Extract the [X, Y] coordinate from the center of the cell holding the provided text.  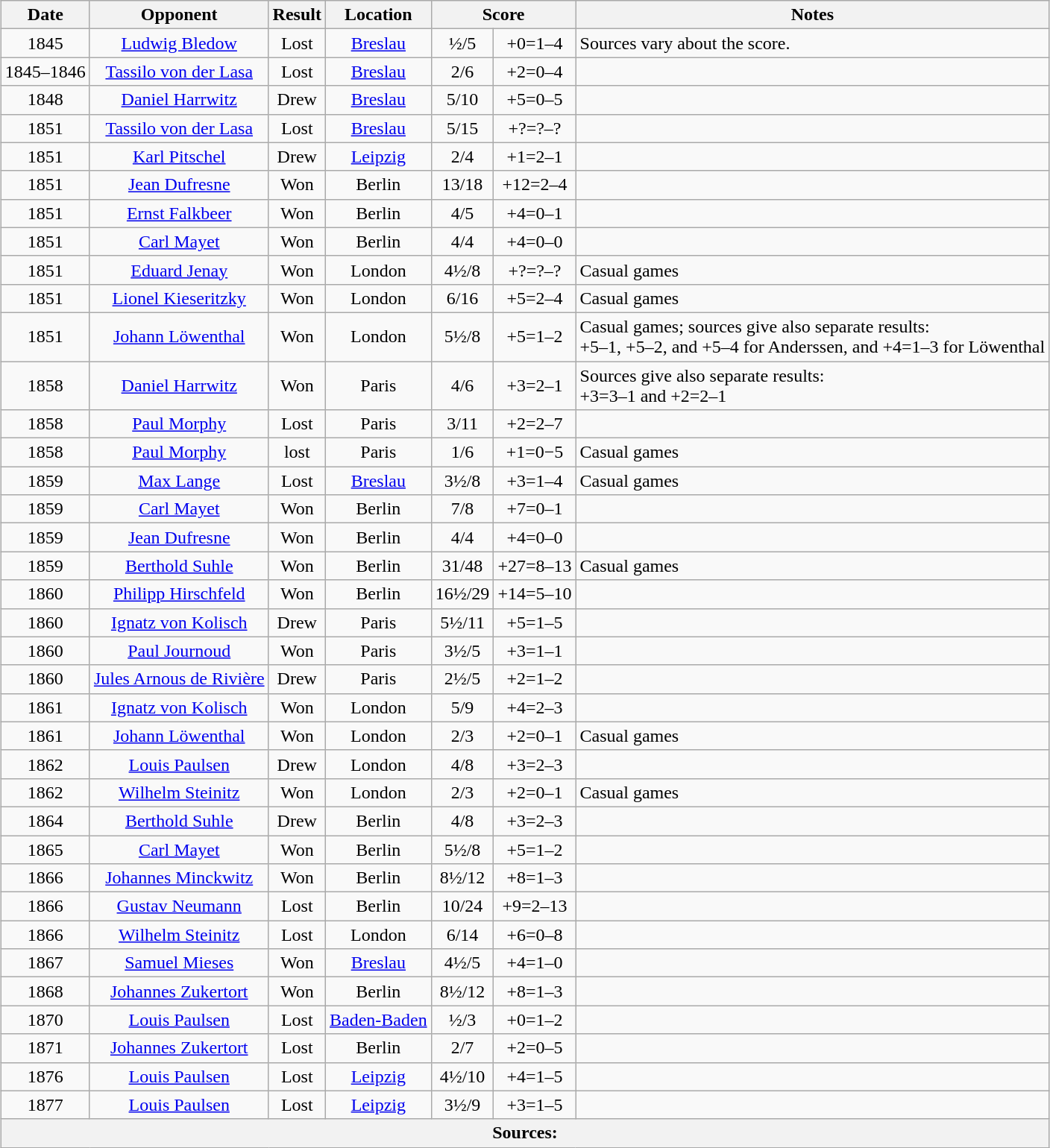
Lionel Kieseritzky [179, 298]
1867 [45, 963]
+6=0–8 [535, 935]
2½/5 [462, 679]
+3=1–5 [535, 1105]
Score [503, 15]
+3=2–1 [535, 385]
2/7 [462, 1048]
½/5 [462, 43]
3½/9 [462, 1105]
Location [378, 15]
6/16 [462, 298]
+27=8–13 [535, 566]
+4=2–3 [535, 707]
1868 [45, 991]
5/9 [462, 707]
½/3 [462, 1020]
1871 [45, 1048]
3/11 [462, 424]
Max Lange [179, 481]
1870 [45, 1020]
3½/8 [462, 481]
lost [297, 452]
Casual games; sources give also separate results: +5–1, +5–2, and +5–4 for Anderssen, and +4=1–3 for Löwenthal [813, 337]
Johannes Minckwitz [179, 878]
+2=2–7 [535, 424]
+0=1–4 [535, 43]
1/6 [462, 452]
31/48 [462, 566]
Eduard Jenay [179, 270]
5/10 [462, 100]
Ludwig Bledow [179, 43]
Sources: [525, 1133]
Karl Pitschel [179, 157]
10/24 [462, 906]
1864 [45, 821]
Sources give also separate results: +3=3–1 and +2=2–1 [813, 385]
5½/11 [462, 622]
1865 [45, 849]
6/14 [462, 935]
Result [297, 15]
+1=2–1 [535, 157]
+2=0–4 [535, 72]
Date [45, 15]
16½/29 [462, 594]
4½/5 [462, 963]
4/6 [462, 385]
4½/10 [462, 1076]
1876 [45, 1076]
2/6 [462, 72]
Philipp Hirschfeld [179, 594]
4½/8 [462, 270]
1845–1846 [45, 72]
1848 [45, 100]
Notes [813, 15]
+2=0–5 [535, 1048]
Opponent [179, 15]
+2=1–2 [535, 679]
+3=1–1 [535, 651]
+9=2–13 [535, 906]
2/4 [462, 157]
Ernst Falkbeer [179, 213]
3½/5 [462, 651]
Baden-Baden [378, 1020]
Samuel Mieses [179, 963]
+4=1–5 [535, 1076]
+5=2–4 [535, 298]
Gustav Neumann [179, 906]
+1=0−5 [535, 452]
+5=0–5 [535, 100]
+7=0–1 [535, 509]
Jules Arnous de Rivière [179, 679]
4/5 [462, 213]
13/18 [462, 185]
+3=1–4 [535, 481]
1845 [45, 43]
7/8 [462, 509]
Sources vary about the score. [813, 43]
+0=1–2 [535, 1020]
5/15 [462, 128]
+12=2–4 [535, 185]
+4=0–1 [535, 213]
+5=1–5 [535, 622]
+14=5–10 [535, 594]
+4=1–0 [535, 963]
Paul Journoud [179, 651]
1877 [45, 1105]
